Search for the cell housing the specified text and yield its [X, Y] center coordinate. 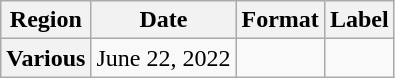
Region [46, 20]
Date [164, 20]
Label [359, 20]
Various [46, 58]
June 22, 2022 [164, 58]
Format [280, 20]
